Search for the cell housing the specified text and yield its (X, Y) center coordinate. 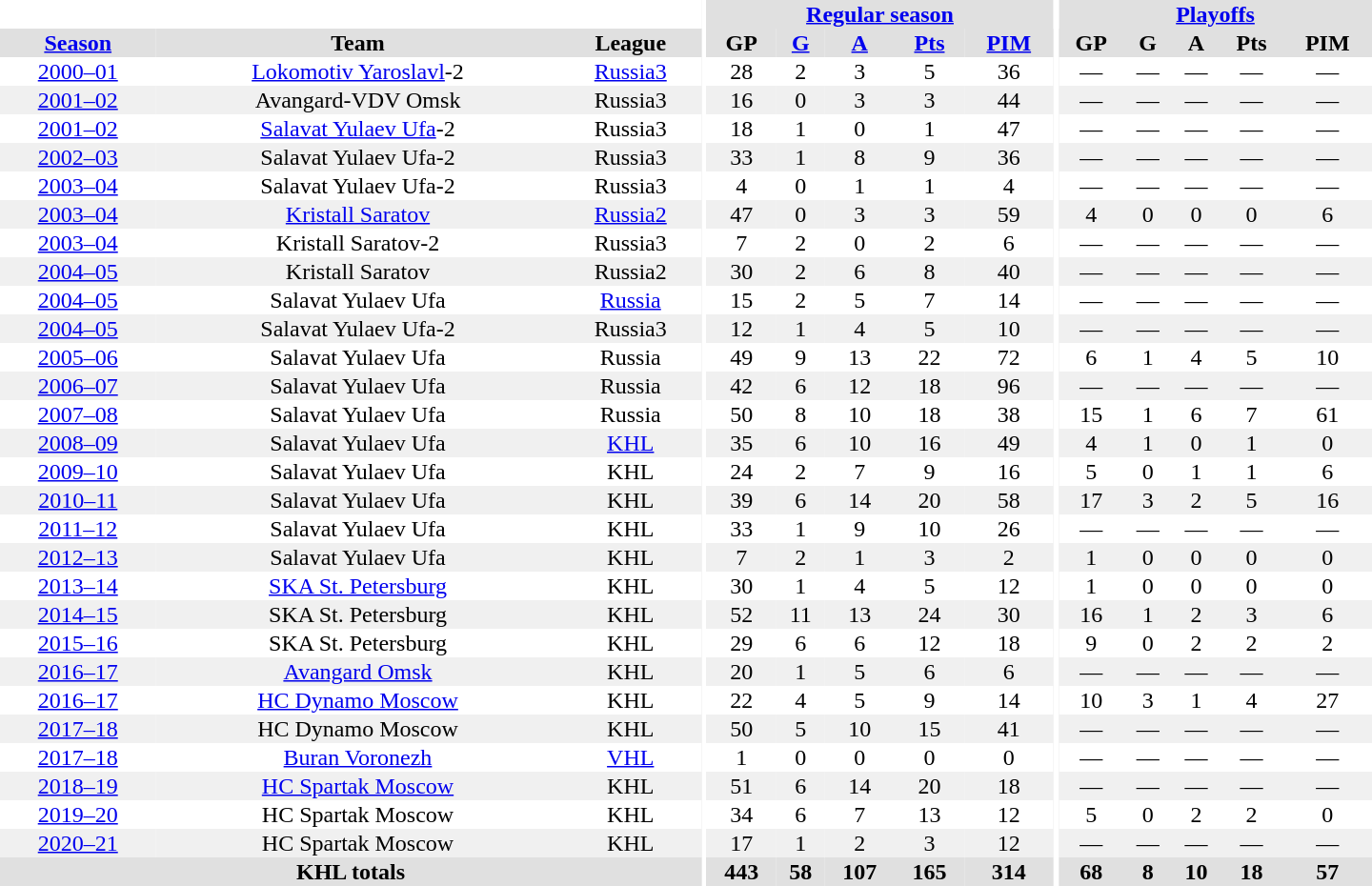
27 (1327, 700)
40 (1008, 272)
Lokomotiv Yaroslavl-2 (357, 71)
34 (741, 815)
League (631, 43)
2020–21 (78, 843)
2008–09 (78, 443)
52 (741, 614)
2011–12 (78, 529)
38 (1008, 414)
11 (800, 614)
59 (1008, 214)
Team (357, 43)
2012–13 (78, 557)
28 (741, 71)
68 (1091, 872)
2007–08 (78, 414)
2019–20 (78, 815)
44 (1008, 100)
314 (1008, 872)
72 (1008, 357)
29 (741, 643)
443 (741, 872)
2005–06 (78, 357)
Playoffs (1216, 14)
Season (78, 43)
51 (741, 786)
2006–07 (78, 386)
2013–14 (78, 586)
42 (741, 386)
2000–01 (78, 71)
2002–03 (78, 157)
165 (930, 872)
Kristall Saratov-2 (357, 243)
Regular season (880, 14)
2010–11 (78, 500)
2015–16 (78, 643)
2018–19 (78, 786)
41 (1008, 729)
2009–10 (78, 472)
26 (1008, 529)
96 (1008, 386)
Avangard Omsk (357, 672)
Avangard-VDV Omsk (357, 100)
61 (1327, 414)
39 (741, 500)
57 (1327, 872)
VHL (631, 757)
107 (859, 872)
KHL totals (351, 872)
35 (741, 443)
2014–15 (78, 614)
Buran Voronezh (357, 757)
